Identify which cell holds the provided text, then report its [X, Y] central coordinate. 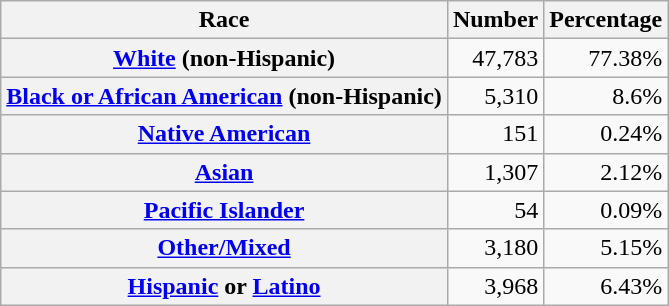
Native American [224, 134]
2.12% [606, 172]
White (non-Hispanic) [224, 58]
1,307 [495, 172]
3,180 [495, 248]
Percentage [606, 20]
151 [495, 134]
Number [495, 20]
3,968 [495, 286]
54 [495, 210]
Black or African American (non-Hispanic) [224, 96]
5,310 [495, 96]
0.09% [606, 210]
Race [224, 20]
47,783 [495, 58]
77.38% [606, 58]
Other/Mixed [224, 248]
6.43% [606, 286]
Pacific Islander [224, 210]
5.15% [606, 248]
0.24% [606, 134]
8.6% [606, 96]
Hispanic or Latino [224, 286]
Asian [224, 172]
